Identify which cell holds the provided text, then report its (x, y) central coordinate. 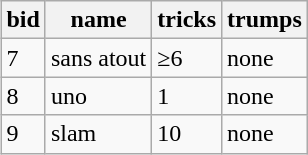
≥6 (187, 58)
10 (187, 134)
name (98, 20)
7 (23, 58)
9 (23, 134)
tricks (187, 20)
bid (23, 20)
uno (98, 96)
sans atout (98, 58)
trumps (265, 20)
slam (98, 134)
1 (187, 96)
8 (23, 96)
